Extract the [X, Y] coordinate from the center of the cell holding the provided text.  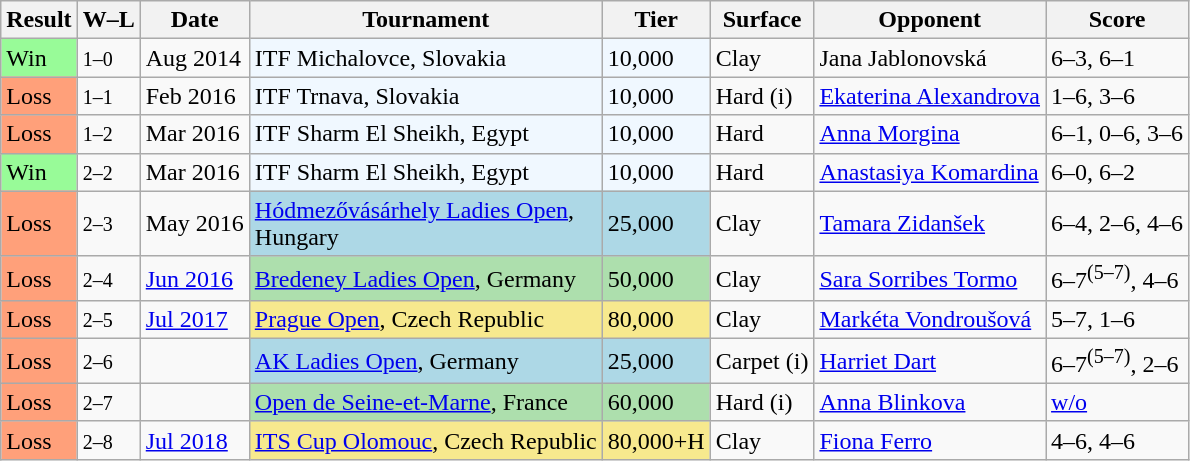
Bredeney Ladies Open, Germany [426, 278]
ITF Trnava, Slovakia [426, 96]
2–7 [108, 402]
1–0 [108, 58]
Jul 2018 [194, 440]
1–6, 3–6 [1118, 96]
Aug 2014 [194, 58]
ITF Michalovce, Slovakia [426, 58]
Open de Seine-et-Marne, France [426, 402]
Jana Jablonovská [930, 58]
Result [39, 20]
Prague Open, Czech Republic [426, 320]
Anna Blinkova [930, 402]
4–6, 4–6 [1118, 440]
1–1 [108, 96]
2–6 [108, 362]
Score [1118, 20]
Tournament [426, 20]
6–0, 6–2 [1118, 172]
80,000 [656, 320]
May 2016 [194, 224]
6–4, 2–6, 4–6 [1118, 224]
w/o [1118, 402]
2–8 [108, 440]
50,000 [656, 278]
2–5 [108, 320]
W–L [108, 20]
5–7, 1–6 [1118, 320]
Tamara Zidanšek [930, 224]
Jul 2017 [194, 320]
Anastasiya Komardina [930, 172]
Surface [762, 20]
2–2 [108, 172]
AK Ladies Open, Germany [426, 362]
Date [194, 20]
1–2 [108, 134]
Harriet Dart [930, 362]
2–4 [108, 278]
Ekaterina Alexandrova [930, 96]
Hódmezővásárhely Ladies Open, Hungary [426, 224]
Feb 2016 [194, 96]
Jun 2016 [194, 278]
Anna Morgina [930, 134]
6–3, 6–1 [1118, 58]
ITS Cup Olomouc, Czech Republic [426, 440]
Markéta Vondroušová [930, 320]
Fiona Ferro [930, 440]
Carpet (i) [762, 362]
Opponent [930, 20]
Tier [656, 20]
Sara Sorribes Tormo [930, 278]
6–1, 0–6, 3–6 [1118, 134]
60,000 [656, 402]
80,000+H [656, 440]
2–3 [108, 224]
6–7(5–7), 2–6 [1118, 362]
6–7(5–7), 4–6 [1118, 278]
